Extract the [X, Y] coordinate from the center of the cell holding the provided text.  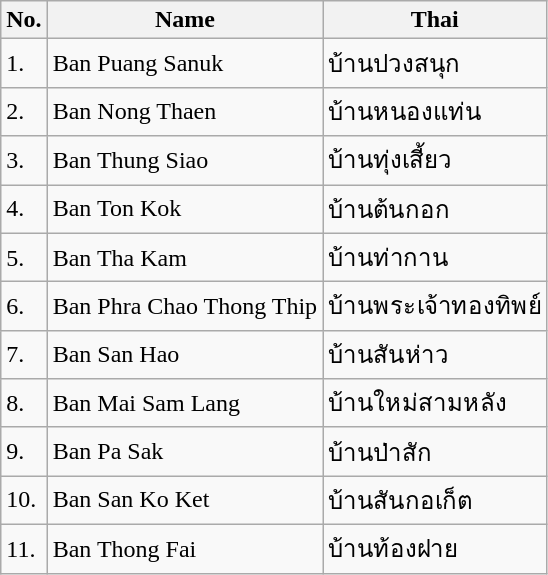
Ban Tha Kam [185, 258]
6. [24, 306]
Thai [435, 20]
บ้านพระเจ้าทองทิพย์ [435, 306]
บ้านสันห่าว [435, 354]
บ้านท้องฝาย [435, 548]
1. [24, 64]
บ้านท่ากาน [435, 258]
Ban Phra Chao Thong Thip [185, 306]
11. [24, 548]
Ban Thung Siao [185, 160]
5. [24, 258]
Ban Pa Sak [185, 452]
8. [24, 404]
10. [24, 500]
Ban Ton Kok [185, 208]
Ban San Hao [185, 354]
บ้านทุ่งเสี้ยว [435, 160]
บ้านใหม่สามหลัง [435, 404]
บ้านป่าสัก [435, 452]
Ban Nong Thaen [185, 112]
บ้านปวงสนุก [435, 64]
2. [24, 112]
Ban San Ko Ket [185, 500]
4. [24, 208]
7. [24, 354]
Name [185, 20]
No. [24, 20]
9. [24, 452]
Ban Puang Sanuk [185, 64]
บ้านหนองแท่น [435, 112]
Ban Mai Sam Lang [185, 404]
บ้านสันกอเก็ต [435, 500]
3. [24, 160]
Ban Thong Fai [185, 548]
บ้านต้นกอก [435, 208]
